Output the [x, y] coordinate of the center of the cell containing the given text.  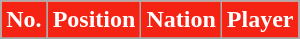
Player [260, 20]
Nation [181, 20]
No. [24, 20]
Position [94, 20]
